Determine the (X, Y) coordinate at the center of the cell enclosing the given text.  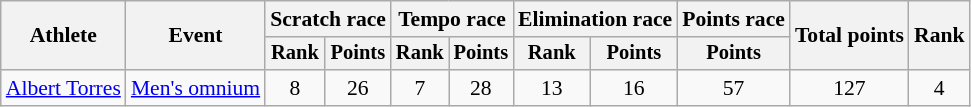
13 (552, 88)
4 (940, 88)
Total points (850, 36)
57 (734, 88)
26 (358, 88)
Tempo race (452, 19)
8 (294, 88)
Event (196, 36)
Athlete (64, 36)
Elimination race (595, 19)
16 (634, 88)
Scratch race (328, 19)
Points race (734, 19)
28 (481, 88)
7 (420, 88)
Men's omnium (196, 88)
127 (850, 88)
Albert Torres (64, 88)
